Provide the (X, Y) coordinate of the cell's center where the given text is located.  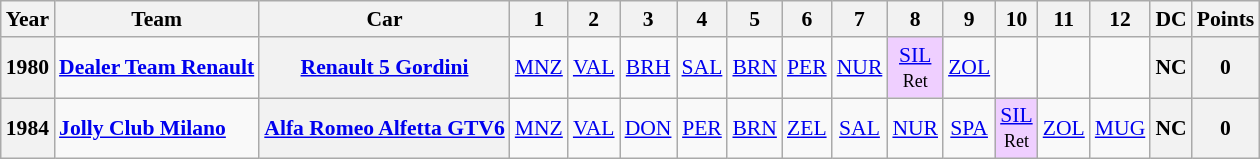
Jolly Club Milano (156, 128)
1 (539, 19)
DON (648, 128)
Alfa Romeo Alfetta GTV6 (384, 128)
SPA (969, 128)
6 (807, 19)
Team (156, 19)
MUG (1120, 128)
3 (648, 19)
8 (915, 19)
BRH (648, 68)
1984 (28, 128)
12 (1120, 19)
7 (860, 19)
4 (702, 19)
Dealer Team Renault (156, 68)
DC (1170, 19)
Points (1226, 19)
Renault 5 Gordini (384, 68)
10 (1016, 19)
Year (28, 19)
9 (969, 19)
5 (754, 19)
2 (594, 19)
11 (1064, 19)
1980 (28, 68)
ZEL (807, 128)
Car (384, 19)
